Locate the cell with the specified text and output its (x, y) center coordinate. 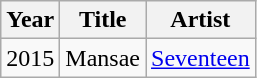
Seventeen (201, 58)
2015 (30, 58)
Artist (201, 20)
Year (30, 20)
Title (103, 20)
Mansae (103, 58)
